Pinpoint the cell where the given text exists, returning its (x, y) midpoint coordinate. 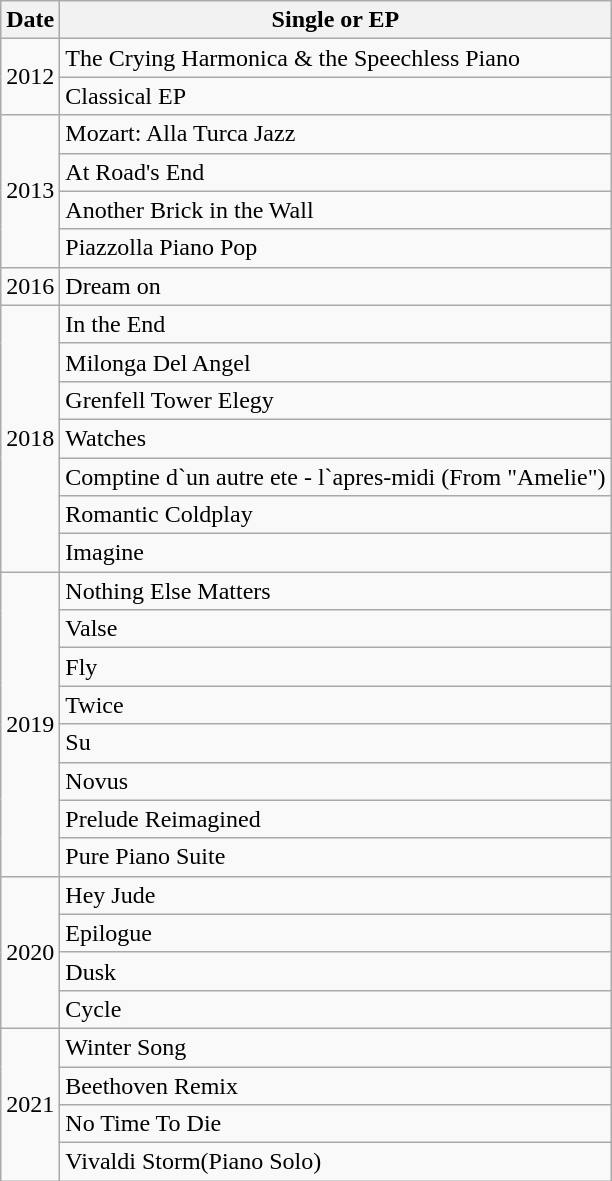
Another Brick in the Wall (336, 210)
2019 (30, 724)
Nothing Else Matters (336, 591)
2020 (30, 952)
Comptine d`un autre ete - l`apres-midi (From "Amelie") (336, 477)
Vivaldi Storm(Piano Solo) (336, 1162)
In the End (336, 324)
Single or EP (336, 20)
Dusk (336, 971)
Beethoven Remix (336, 1085)
Grenfell Tower Elegy (336, 400)
2021 (30, 1104)
2016 (30, 286)
Prelude Reimagined (336, 819)
Epilogue (336, 933)
Piazzolla Piano Pop (336, 248)
2013 (30, 191)
2018 (30, 438)
Winter Song (336, 1047)
Date (30, 20)
Imagine (336, 553)
Su (336, 743)
Mozart: Alla Turca Jazz (336, 134)
Milonga Del Angel (336, 362)
Hey Jude (336, 895)
Valse (336, 629)
Watches (336, 438)
No Time To Die (336, 1124)
2012 (30, 77)
Twice (336, 705)
Dream on (336, 286)
Novus (336, 781)
Pure Piano Suite (336, 857)
Romantic Coldplay (336, 515)
Cycle (336, 1009)
The Crying Harmonica & the Speechless Piano (336, 58)
At Road's End (336, 172)
Fly (336, 667)
Classical EP (336, 96)
